Identify which cell holds the provided text, then report its (x, y) central coordinate. 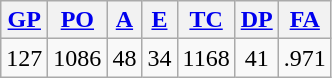
.971 (304, 58)
E (160, 20)
1168 (206, 58)
41 (256, 58)
48 (124, 58)
127 (24, 58)
TC (206, 20)
1086 (78, 58)
FA (304, 20)
PO (78, 20)
A (124, 20)
DP (256, 20)
GP (24, 20)
34 (160, 58)
